Locate the cell with the specified text and output its [x, y] center coordinate. 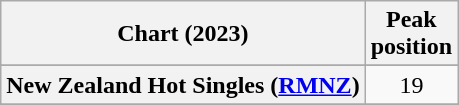
Chart (2023) [183, 34]
19 [411, 85]
New Zealand Hot Singles (RMNZ) [183, 85]
Peakposition [411, 34]
